Scan for the cell matching the given text and deliver its (X, Y) coordinate at center. 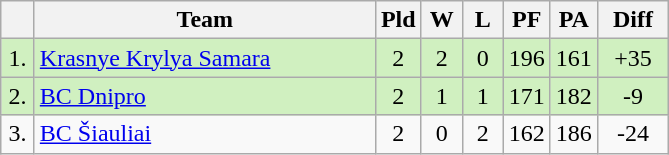
L (482, 20)
PA (574, 20)
Diff (632, 20)
171 (526, 96)
-24 (632, 134)
3. (18, 134)
Team (204, 20)
196 (526, 58)
W (442, 20)
BC Šiauliai (204, 134)
Krasnye Krylya Samara (204, 58)
1. (18, 58)
-9 (632, 96)
+35 (632, 58)
182 (574, 96)
Pld (398, 20)
PF (526, 20)
186 (574, 134)
2. (18, 96)
161 (574, 58)
BC Dnipro (204, 96)
162 (526, 134)
